Determine the [x, y] coordinate at the center of the cell enclosing the given text.  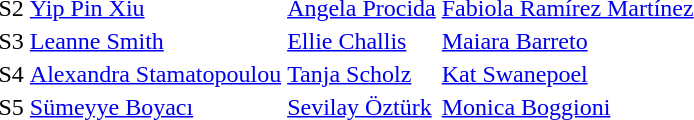
Ellie Challis [362, 41]
Leanne Smith [155, 41]
Tanja Scholz [362, 74]
Alexandra Stamatopoulou [155, 74]
